Find where the given text appears and provide that cell's center as [X, Y] coordinate. 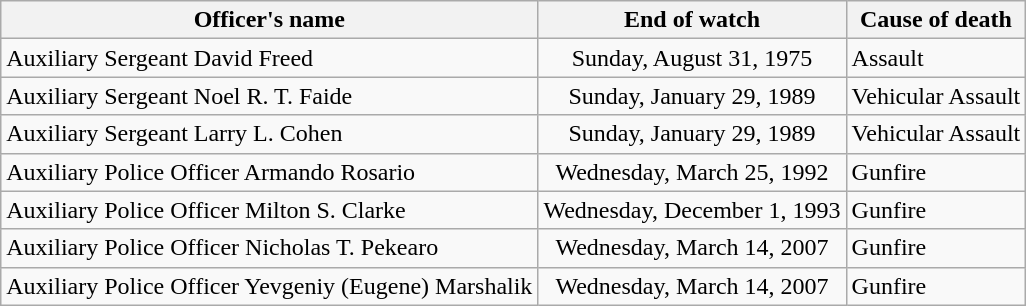
Officer's name [270, 20]
Auxiliary Police Officer Nicholas T. Pekearo [270, 248]
Auxiliary Police Officer Yevgeniy (Eugene) Marshalik [270, 286]
End of watch [692, 20]
Auxiliary Sergeant Noel R. T. Faide [270, 96]
Sunday, August 31, 1975 [692, 58]
Wednesday, December 1, 1993 [692, 210]
Assault [936, 58]
Auxiliary Sergeant David Freed [270, 58]
Auxiliary Sergeant Larry L. Cohen [270, 134]
Auxiliary Police Officer Milton S. Clarke [270, 210]
Auxiliary Police Officer Armando Rosario [270, 172]
Cause of death [936, 20]
Wednesday, March 25, 1992 [692, 172]
